From the cell containing the given text, extract its center point as (X, Y) coordinate. 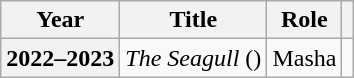
Title (194, 20)
The Seagull () (194, 58)
Role (304, 20)
Masha (304, 58)
2022–2023 (60, 58)
Year (60, 20)
